From the cell containing the given text, extract its center point as [x, y] coordinate. 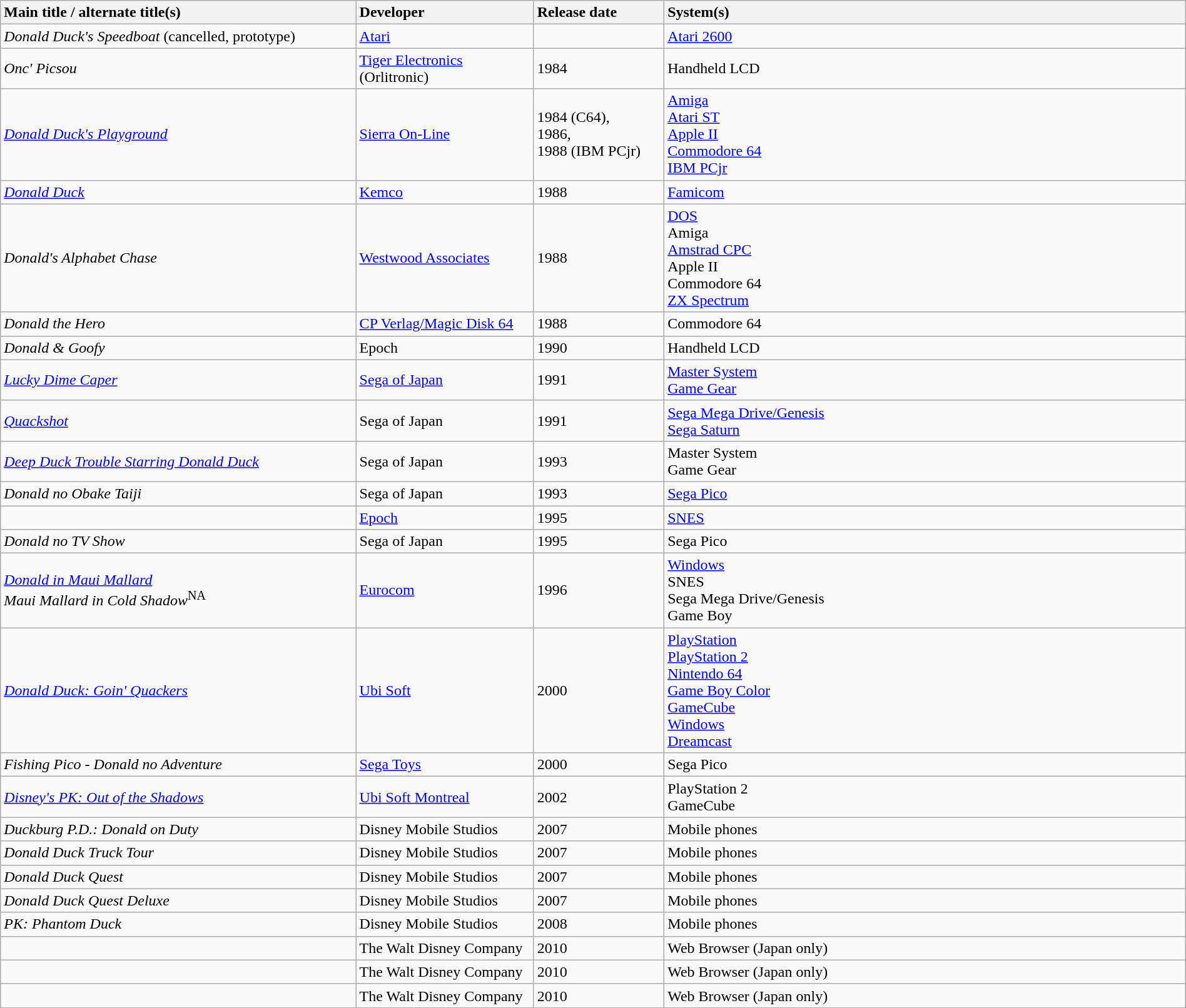
Quackshot [178, 420]
Kemco [445, 192]
PlayStation 2GameCube [925, 797]
SNES [925, 517]
1984 (C64),1986,1988 (IBM PCjr) [599, 134]
AmigaAtari STApple IICommodore 64IBM PCjr [925, 134]
Fishing Pico - Donald no Adventure [178, 765]
Donald Duck's Speedboat (cancelled, prototype) [178, 36]
Donald Duck Truck Tour [178, 853]
Commodore 64 [925, 324]
1996 [599, 590]
Eurocom [445, 590]
Sega Mega Drive/GenesisSega Saturn [925, 420]
PlayStationPlayStation 2Nintendo 64Game Boy ColorGameCubeWindowsDreamcast [925, 690]
Atari 2600 [925, 36]
Sierra On-Line [445, 134]
Donald's Alphabet Chase [178, 258]
Famicom [925, 192]
Donald no Obake Taiji [178, 493]
CP Verlag/Magic Disk 64 [445, 324]
Sega Toys [445, 765]
Tiger Electronics (Orlitronic) [445, 69]
1990 [599, 348]
2002 [599, 797]
Donald in Maui Mallard Maui Mallard in Cold ShadowNA [178, 590]
Ubi Soft Montreal [445, 797]
Donald Duck Quest Deluxe [178, 900]
Donald & Goofy [178, 348]
Donald the Hero [178, 324]
Disney's PK: Out of the Shadows [178, 797]
Duckburg P.D.: Donald on Duty [178, 829]
Donald no TV Show [178, 542]
PK: Phantom Duck [178, 924]
Ubi Soft [445, 690]
WindowsSNESSega Mega Drive/GenesisGame Boy [925, 590]
Onc' Picsou [178, 69]
Developer [445, 13]
DOSAmigaAmstrad CPCApple IICommodore 64ZX Spectrum [925, 258]
Release date [599, 13]
Westwood Associates [445, 258]
2008 [599, 924]
System(s) [925, 13]
1984 [599, 69]
Lucky Dime Caper [178, 380]
Donald Duck [178, 192]
Donald Duck: Goin' Quackers [178, 690]
Donald Duck's Playground [178, 134]
Deep Duck Trouble Starring Donald Duck [178, 461]
Atari [445, 36]
Donald Duck Quest [178, 877]
Main title / alternate title(s) [178, 13]
